Search for the cell housing the specified text and yield its (X, Y) center coordinate. 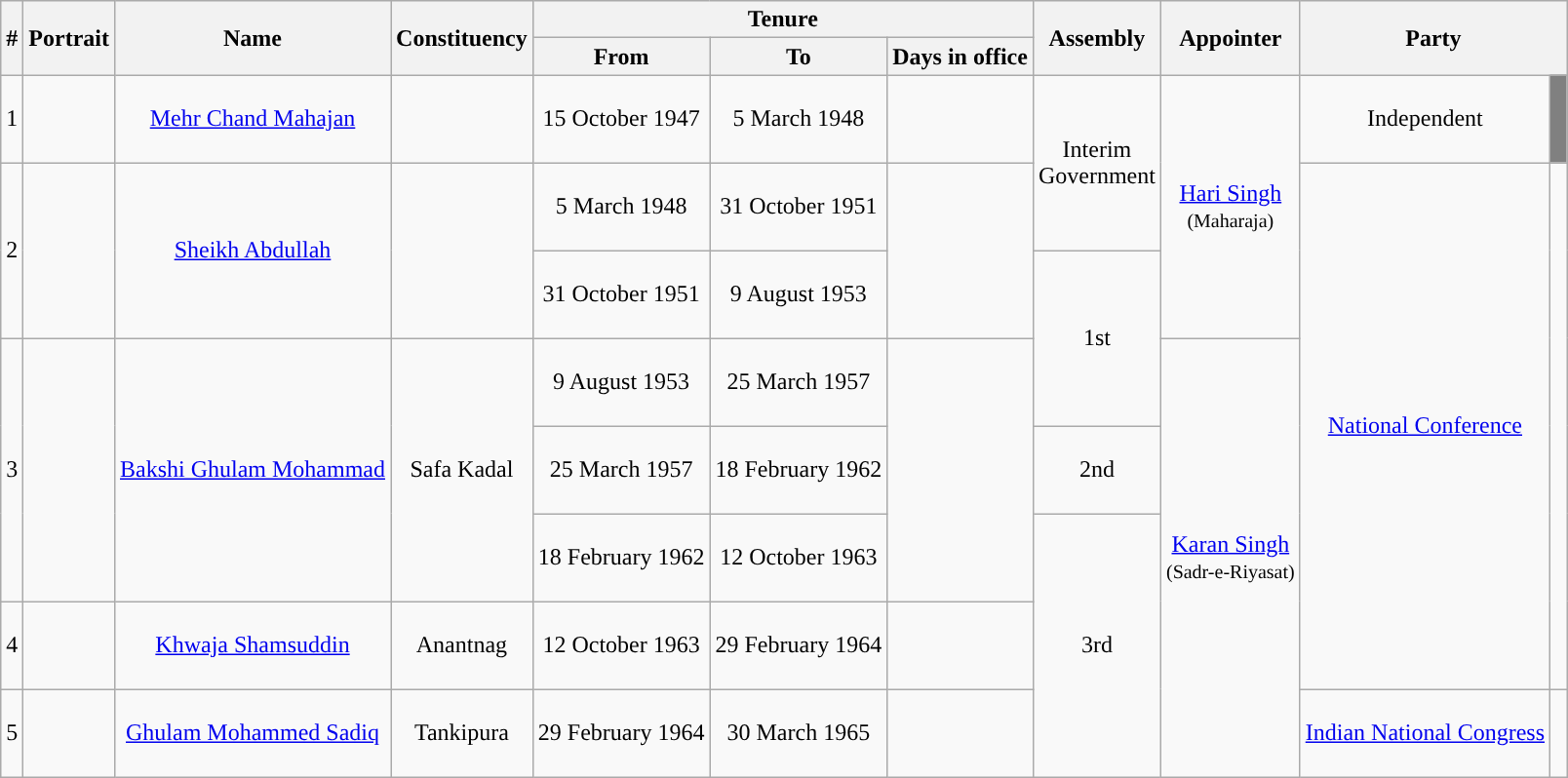
Appointer (1231, 38)
15 October 1947 (621, 119)
Days in office (960, 57)
30 March 1965 (799, 733)
1 (12, 119)
Mehr Chand Mahajan (252, 119)
From (621, 57)
5 (12, 733)
Party (1433, 38)
Hari Singh(Maharaja) (1231, 207)
Safa Kadal (462, 470)
3rd (1096, 645)
To (799, 57)
Bakshi Ghulam Mohammad (252, 470)
Indian National Congress (1425, 733)
Tankipura (462, 733)
3 (12, 470)
Name (252, 38)
2nd (1096, 470)
Anantnag (462, 645)
InterimGovernment (1096, 163)
1st (1096, 338)
4 (12, 645)
Portrait (69, 38)
Sheikh Abdullah (252, 251)
National Conference (1425, 426)
# (12, 38)
Constituency (462, 38)
Karan Singh(Sadr-e-Riyasat) (1231, 558)
Independent (1425, 119)
Ghulam Mohammed Sadiq (252, 733)
2 (12, 251)
Tenure (782, 19)
Khwaja Shamsuddin (252, 645)
Assembly (1096, 38)
